Determine the (x, y) coordinate at the center of the cell enclosing the given text.  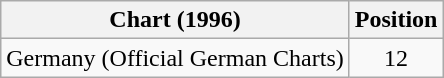
Position (396, 20)
12 (396, 58)
Chart (1996) (175, 20)
Germany (Official German Charts) (175, 58)
